Provide the [X, Y] coordinate of the cell's center where the given text is located.  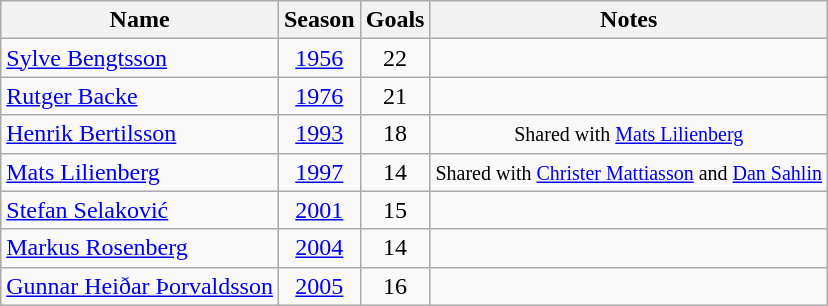
1956 [319, 58]
Shared with Christer Mattiasson and Dan Sahlin [629, 172]
Notes [629, 20]
Gunnar Heiðar Þorvaldsson [140, 286]
18 [395, 134]
Shared with Mats Lilienberg [629, 134]
2004 [319, 248]
Rutger Backe [140, 96]
1976 [319, 96]
Season [319, 20]
Sylve Bengtsson [140, 58]
2005 [319, 286]
Goals [395, 20]
2001 [319, 210]
22 [395, 58]
21 [395, 96]
1993 [319, 134]
Markus Rosenberg [140, 248]
Mats Lilienberg [140, 172]
Name [140, 20]
Stefan Selaković [140, 210]
Henrik Bertilsson [140, 134]
1997 [319, 172]
16 [395, 286]
15 [395, 210]
